For the text-containing cell, return its midpoint in (X, Y) coordinate format. 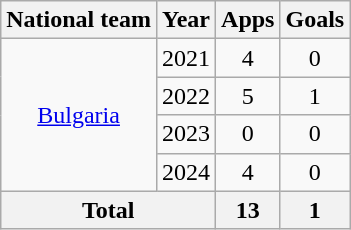
2024 (186, 172)
2021 (186, 58)
National team (79, 20)
2022 (186, 96)
Apps (248, 20)
13 (248, 210)
Year (186, 20)
5 (248, 96)
Total (108, 210)
Goals (315, 20)
Bulgaria (79, 115)
2023 (186, 134)
